Search for the cell housing the specified text and yield its (x, y) center coordinate. 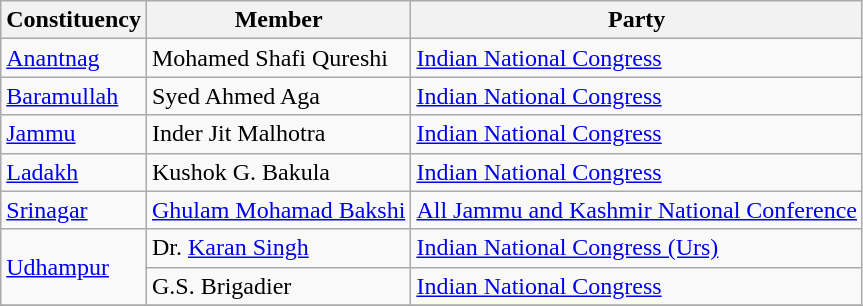
Anantnag (74, 58)
Udhampur (74, 267)
Jammu (74, 134)
Constituency (74, 20)
Dr. Karan Singh (278, 248)
Inder Jit Malhotra (278, 134)
G.S. Brigadier (278, 286)
Syed Ahmed Aga (278, 96)
Mohamed Shafi Qureshi (278, 58)
Ghulam Mohamad Bakshi (278, 210)
Srinagar (74, 210)
Ladakh (74, 172)
Baramullah (74, 96)
Member (278, 20)
Indian National Congress (Urs) (637, 248)
All Jammu and Kashmir National Conference (637, 210)
Kushok G. Bakula (278, 172)
Party (637, 20)
